Extract the (X, Y) coordinate from the center of the cell holding the provided text.  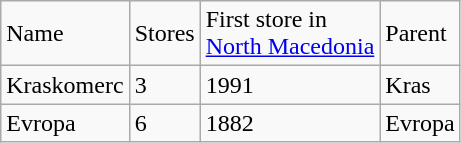
Parent (420, 34)
1882 (290, 123)
Stores (164, 34)
1991 (290, 85)
Kraskomerc (65, 85)
Name (65, 34)
6 (164, 123)
3 (164, 85)
Kras (420, 85)
First store inNorth Macedonia (290, 34)
